Output the (x, y) coordinate of the center of the cell containing the given text.  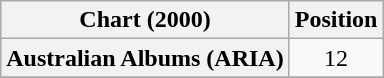
Position (336, 20)
Chart (2000) (145, 20)
12 (336, 58)
Australian Albums (ARIA) (145, 58)
